Detect which cell encompasses the target text, then output its (x, y) center coordinate. 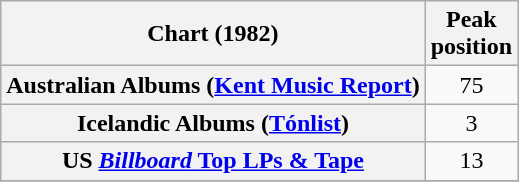
Chart (1982) (213, 34)
75 (471, 85)
Peak position (471, 34)
US Billboard Top LPs & Tape (213, 161)
Icelandic Albums (Tónlist) (213, 123)
Australian Albums (Kent Music Report) (213, 85)
13 (471, 161)
3 (471, 123)
